Detect which cell encompasses the target text, then output its [X, Y] center coordinate. 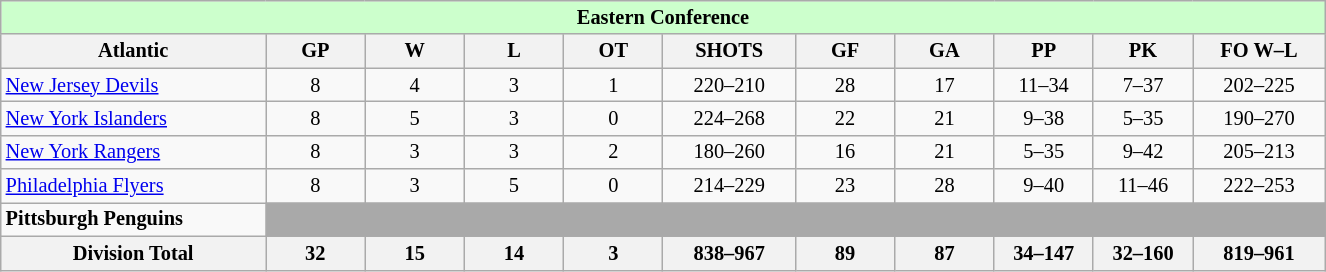
OT [614, 51]
2 [614, 152]
205–213 [1260, 152]
SHOTS [729, 51]
89 [844, 253]
PP [1044, 51]
GF [844, 51]
Eastern Conference [663, 17]
34–147 [1044, 253]
11–46 [1142, 186]
New Jersey Devils [134, 85]
180–260 [729, 152]
224–268 [729, 118]
New York Islanders [134, 118]
16 [844, 152]
New York Rangers [134, 152]
32 [316, 253]
Pittsburgh Penguins [134, 219]
4 [414, 85]
L [514, 51]
GA [944, 51]
87 [944, 253]
202–225 [1260, 85]
9–40 [1044, 186]
FO W–L [1260, 51]
9–38 [1044, 118]
214–229 [729, 186]
23 [844, 186]
W [414, 51]
838–967 [729, 253]
11–34 [1044, 85]
222–253 [1260, 186]
14 [514, 253]
Atlantic [134, 51]
220–210 [729, 85]
7–37 [1142, 85]
Division Total [134, 253]
GP [316, 51]
Philadelphia Flyers [134, 186]
190–270 [1260, 118]
17 [944, 85]
9–42 [1142, 152]
819–961 [1260, 253]
22 [844, 118]
1 [614, 85]
32–160 [1142, 253]
15 [414, 253]
PK [1142, 51]
